Pinpoint the cell where the given text exists, returning its (x, y) midpoint coordinate. 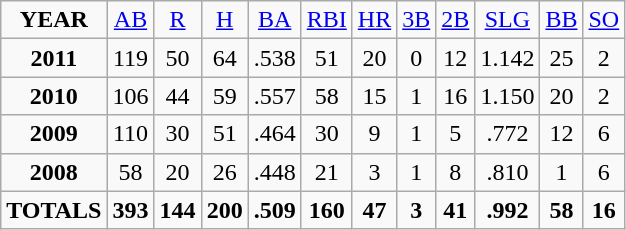
119 (130, 58)
26 (224, 172)
TOTALS (54, 210)
.992 (508, 210)
47 (374, 210)
2009 (54, 134)
21 (326, 172)
1.150 (508, 96)
200 (224, 210)
SO (604, 20)
RBI (326, 20)
HR (374, 20)
.557 (274, 96)
.538 (274, 58)
R (178, 20)
15 (374, 96)
2B (456, 20)
64 (224, 58)
BB (562, 20)
110 (130, 134)
160 (326, 210)
106 (130, 96)
.464 (274, 134)
.772 (508, 134)
AB (130, 20)
2011 (54, 58)
44 (178, 96)
41 (456, 210)
8 (456, 172)
9 (374, 134)
0 (416, 58)
BA (274, 20)
59 (224, 96)
2010 (54, 96)
.509 (274, 210)
.448 (274, 172)
H (224, 20)
393 (130, 210)
YEAR (54, 20)
50 (178, 58)
25 (562, 58)
.810 (508, 172)
SLG (508, 20)
2008 (54, 172)
144 (178, 210)
5 (456, 134)
1.142 (508, 58)
3B (416, 20)
